Extract the [x, y] coordinate from the center of the cell holding the provided text.  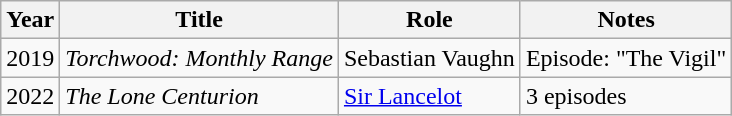
3 episodes [626, 96]
Title [200, 20]
Role [429, 20]
Sir Lancelot [429, 96]
Notes [626, 20]
Year [30, 20]
Torchwood: Monthly Range [200, 58]
Sebastian Vaughn [429, 58]
The Lone Centurion [200, 96]
2022 [30, 96]
Episode: "The Vigil" [626, 58]
2019 [30, 58]
